Locate the cell with the specified text and output its [x, y] center coordinate. 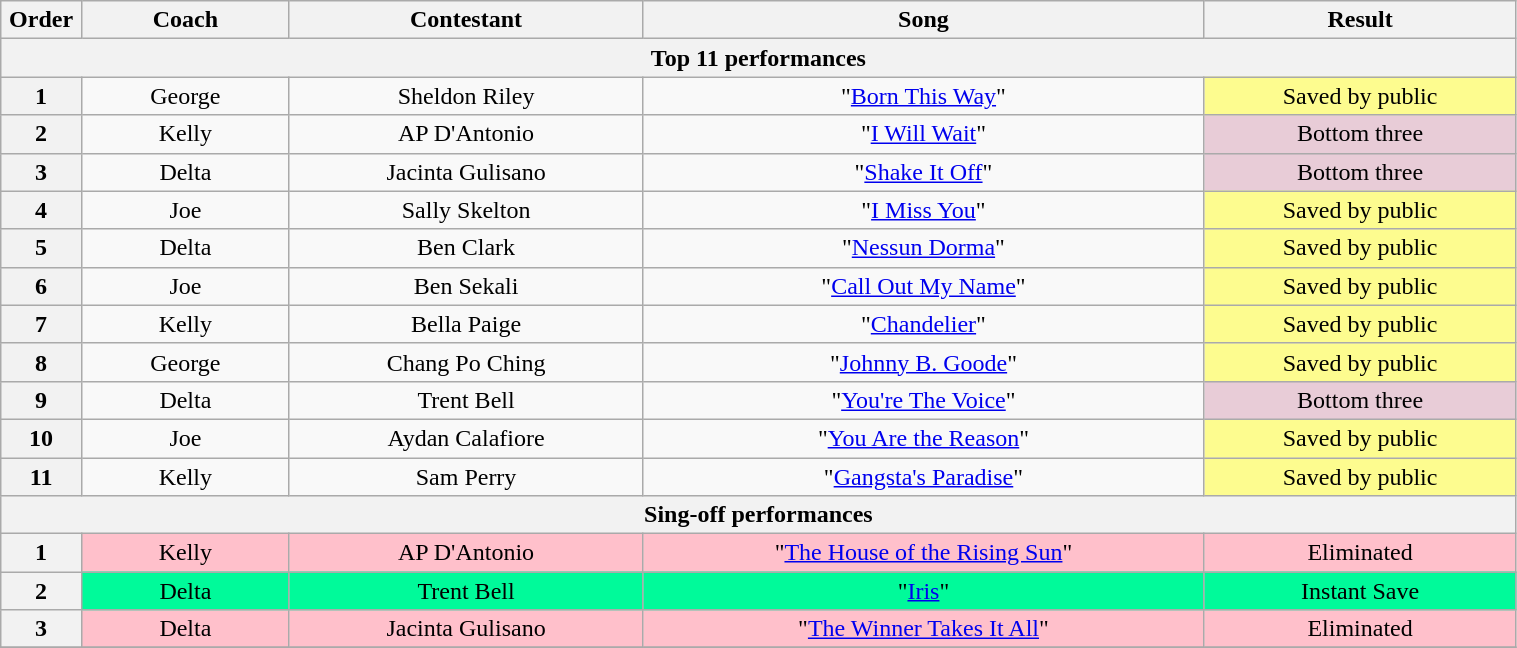
Sally Skelton [466, 210]
"You're The Voice" [924, 400]
"Chandelier" [924, 324]
Instant Save [1360, 591]
Top 11 performances [758, 58]
5 [42, 248]
"Iris" [924, 591]
7 [42, 324]
Ben Clark [466, 248]
Bella Paige [466, 324]
Sing-off performances [758, 515]
"Johnny B. Goode" [924, 362]
"Born This Way" [924, 96]
10 [42, 438]
6 [42, 286]
Ben Sekali [466, 286]
"Gangsta's Paradise" [924, 477]
9 [42, 400]
Chang Po Ching [466, 362]
"Shake It Off" [924, 172]
"The House of the Rising Sun" [924, 553]
"I Will Wait" [924, 134]
Sheldon Riley [466, 96]
Aydan Calafiore [466, 438]
11 [42, 477]
Coach [185, 20]
4 [42, 210]
Result [1360, 20]
8 [42, 362]
Sam Perry [466, 477]
"The Winner Takes It All" [924, 629]
"I Miss You" [924, 210]
"Nessun Dorma" [924, 248]
Contestant [466, 20]
Order [42, 20]
"Call Out My Name" [924, 286]
Song [924, 20]
"You Are the Reason" [924, 438]
